Return the [X, Y] coordinate for the center point of the cell that contains the specified text.  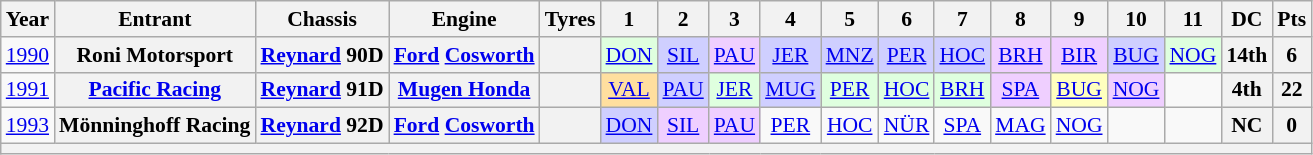
2 [682, 19]
7 [962, 19]
VAL [630, 90]
4 [790, 19]
1991 [28, 90]
Reynard 90D [322, 55]
0 [1292, 126]
NC [1246, 126]
Tyres [570, 19]
Reynard 91D [322, 90]
8 [1020, 19]
1 [630, 19]
Pacific Racing [154, 90]
Chassis [322, 19]
Roni Motorsport [154, 55]
9 [1080, 19]
10 [1136, 19]
22 [1292, 90]
Entrant [154, 19]
Mönninghoff Racing [154, 126]
NÜR [907, 126]
5 [850, 19]
Pts [1292, 19]
11 [1192, 19]
4th [1246, 90]
MAG [1020, 126]
MNZ [850, 55]
1993 [28, 126]
3 [734, 19]
14th [1246, 55]
Year [28, 19]
BIR [1080, 55]
Engine [464, 19]
1990 [28, 55]
Reynard 92D [322, 126]
MUG [790, 90]
DC [1246, 19]
Mugen Honda [464, 90]
